Locate the cell with the specified text and output its [x, y] center coordinate. 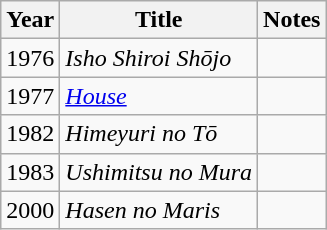
2000 [30, 210]
Ushimitsu no Mura [159, 172]
Isho Shiroi Shōjo [159, 58]
1976 [30, 58]
Hasen no Maris [159, 210]
1983 [30, 172]
House [159, 96]
1982 [30, 134]
Year [30, 20]
Notes [292, 20]
Title [159, 20]
Himeyuri no Tō [159, 134]
1977 [30, 96]
